Detect which cell encompasses the target text, then output its (X, Y) center coordinate. 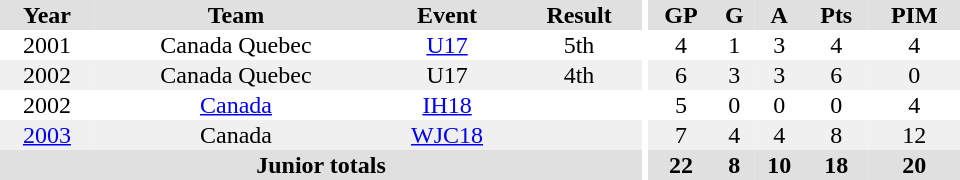
GP (680, 15)
A (779, 15)
20 (914, 165)
5th (579, 45)
PIM (914, 15)
Result (579, 15)
Event (447, 15)
7 (680, 135)
G (734, 15)
Junior totals (321, 165)
4th (579, 75)
Pts (836, 15)
10 (779, 165)
22 (680, 165)
IH18 (447, 105)
2001 (47, 45)
5 (680, 105)
Year (47, 15)
18 (836, 165)
WJC18 (447, 135)
Team (236, 15)
12 (914, 135)
2003 (47, 135)
1 (734, 45)
